For the text-containing cell, return its midpoint in [x, y] coordinate format. 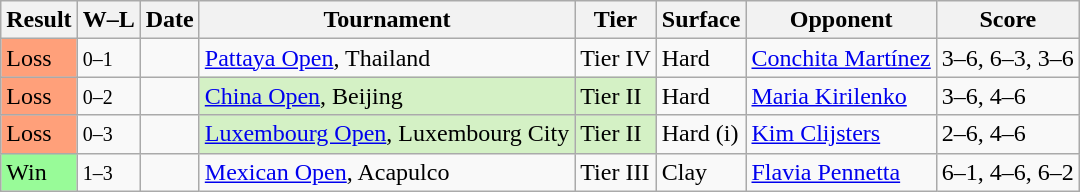
0–1 [108, 58]
Flavia Pennetta [841, 172]
Surface [701, 20]
Result [39, 20]
0–3 [108, 134]
0–2 [108, 96]
2–6, 4–6 [1008, 134]
Mexican Open, Acapulco [386, 172]
3–6, 4–6 [1008, 96]
Tier [616, 20]
W–L [108, 20]
Clay [701, 172]
Conchita Martínez [841, 58]
Tier IV [616, 58]
Date [170, 20]
Pattaya Open, Thailand [386, 58]
Opponent [841, 20]
Score [1008, 20]
Tier III [616, 172]
Win [39, 172]
Kim Clijsters [841, 134]
China Open, Beijing [386, 96]
6–1, 4–6, 6–2 [1008, 172]
Luxembourg Open, Luxembourg City [386, 134]
Hard (i) [701, 134]
1–3 [108, 172]
Maria Kirilenko [841, 96]
3–6, 6–3, 3–6 [1008, 58]
Tournament [386, 20]
